Capture the cell that displays the provided text and extract its (X, Y) central coordinate. 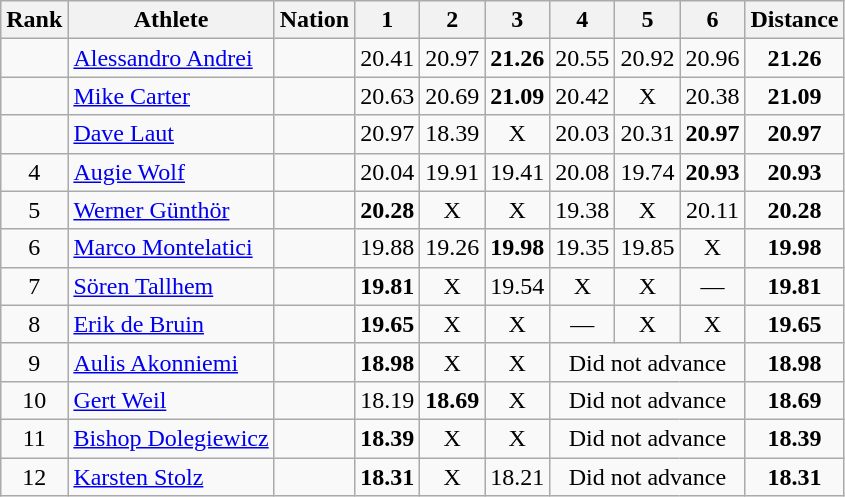
Alessandro Andrei (171, 58)
3 (518, 20)
Distance (794, 20)
Dave Laut (171, 134)
Karsten Stolz (171, 477)
20.42 (582, 96)
Nation (314, 20)
10 (34, 400)
19.35 (582, 248)
Sören Tallhem (171, 286)
Augie Wolf (171, 172)
2 (452, 20)
20.63 (388, 96)
Athlete (171, 20)
8 (34, 324)
19.74 (648, 172)
20.03 (582, 134)
20.31 (648, 134)
19.54 (518, 286)
18.19 (388, 400)
9 (34, 362)
19.85 (648, 248)
19.91 (452, 172)
Marco Montelatici (171, 248)
Aulis Akonniemi (171, 362)
Mike Carter (171, 96)
7 (34, 286)
20.08 (582, 172)
1 (388, 20)
Werner Günthör (171, 210)
19.26 (452, 248)
20.04 (388, 172)
Erik de Bruin (171, 324)
20.41 (388, 58)
20.96 (712, 58)
Bishop Dolegiewicz (171, 438)
Rank (34, 20)
Gert Weil (171, 400)
20.11 (712, 210)
18.21 (518, 477)
19.41 (518, 172)
20.38 (712, 96)
19.88 (388, 248)
12 (34, 477)
20.92 (648, 58)
19.38 (582, 210)
20.69 (452, 96)
11 (34, 438)
20.55 (582, 58)
